Identify which cell holds the provided text, then report its [x, y] central coordinate. 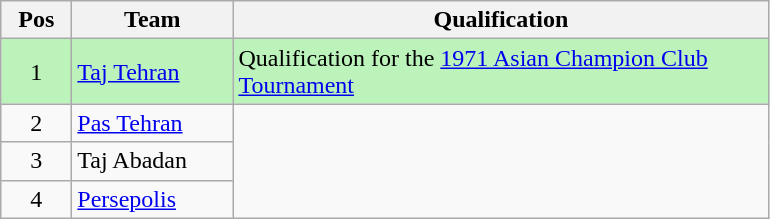
Team [152, 20]
Pas Tehran [152, 123]
4 [36, 199]
3 [36, 161]
1 [36, 72]
2 [36, 123]
Taj Tehran [152, 72]
Persepolis [152, 199]
Qualification for the 1971 Asian Champion Club Tournament [501, 72]
Pos [36, 20]
Qualification [501, 20]
Taj Abadan [152, 161]
